Output the (X, Y) coordinate of the center of the cell containing the given text.  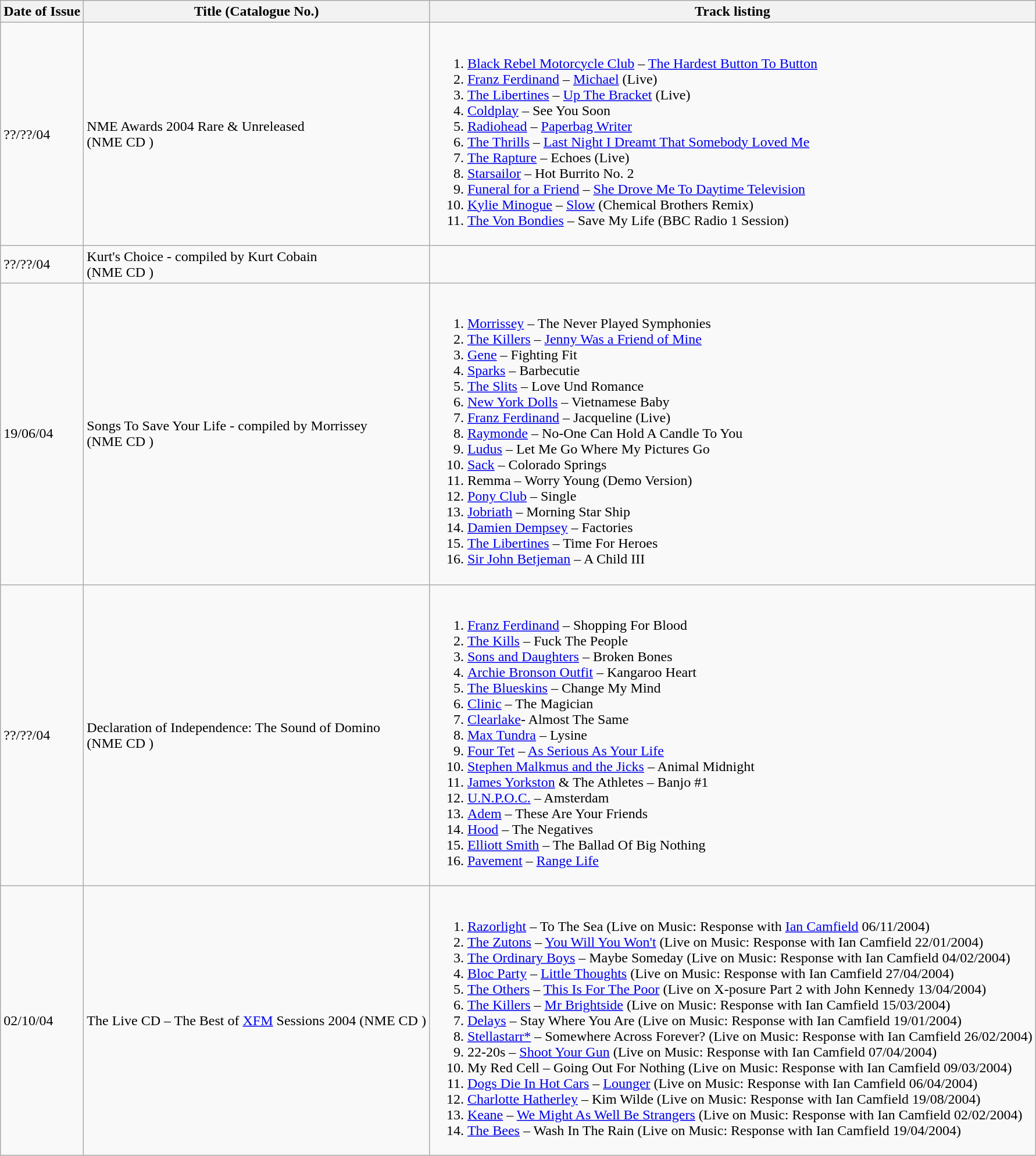
Declaration of Independence: The Sound of Domino(NME CD ) (257, 735)
Songs To Save Your Life - compiled by Morrissey(NME CD ) (257, 434)
19/06/04 (42, 434)
Kurt's Choice - compiled by Kurt Cobain(NME CD ) (257, 264)
The Live CD – The Best of XFM Sessions 2004 (NME CD ) (257, 1021)
NME Awards 2004 Rare & Unreleased(NME CD ) (257, 134)
02/10/04 (42, 1021)
Title (Catalogue No.) (257, 12)
Date of Issue (42, 12)
Track listing (733, 12)
